Extract the [x, y] coordinate from the center of the cell holding the provided text.  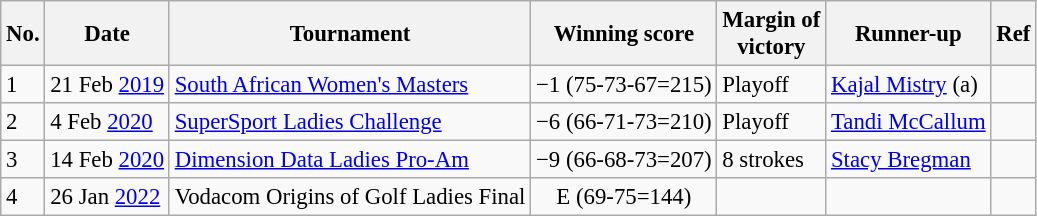
4 Feb 2020 [107, 122]
21 Feb 2019 [107, 85]
Tournament [350, 34]
Runner-up [908, 34]
−1 (75-73-67=215) [624, 85]
26 Jan 2022 [107, 197]
Kajal Mistry (a) [908, 85]
−6 (66-71-73=210) [624, 122]
Date [107, 34]
Margin ofvictory [772, 34]
Dimension Data Ladies Pro-Am [350, 160]
2 [23, 122]
4 [23, 197]
14 Feb 2020 [107, 160]
No. [23, 34]
1 [23, 85]
South African Women's Masters [350, 85]
E (69-75=144) [624, 197]
−9 (66-68-73=207) [624, 160]
Ref [1014, 34]
Winning score [624, 34]
Stacy Bregman [908, 160]
SuperSport Ladies Challenge [350, 122]
3 [23, 160]
8 strokes [772, 160]
Vodacom Origins of Golf Ladies Final [350, 197]
Tandi McCallum [908, 122]
